Scan for the cell matching the given text and deliver its [X, Y] coordinate at center. 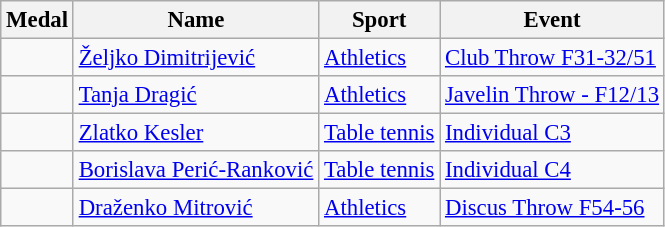
Individual C3 [552, 133]
Borislava Perić-Ranković [196, 170]
Discus Throw F54-56 [552, 208]
Individual C4 [552, 170]
Javelin Throw - F12/13 [552, 95]
Club Throw F31-32/51 [552, 58]
Tanja Dragić [196, 95]
Zlatko Kesler [196, 133]
Event [552, 20]
Name [196, 20]
Sport [380, 20]
Draženko Mitrović [196, 208]
Medal [38, 20]
Željko Dimitrijević [196, 58]
